Capture the cell that displays the provided text and extract its [X, Y] central coordinate. 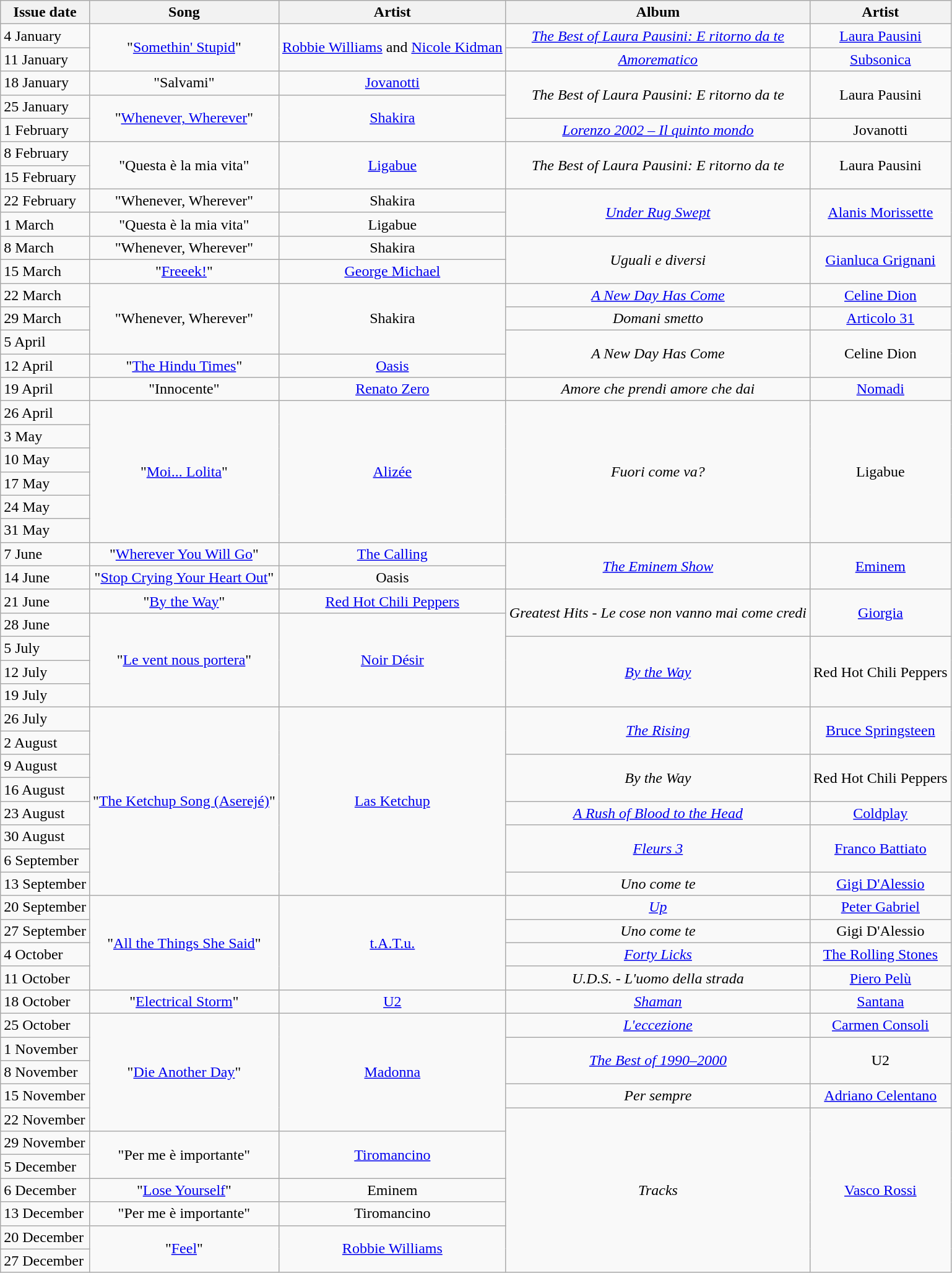
Song [184, 12]
Alizée [392, 472]
"Freeek!" [184, 271]
Madonna [392, 1072]
U.D.S. - L'uomo della strada [657, 978]
Robbie Williams [392, 1249]
"The Ketchup Song (Aserejé)" [184, 801]
5 April [45, 342]
8 November [45, 1072]
Santana [880, 1001]
23 August [45, 813]
"Somethin' Stupid" [184, 48]
1 February [45, 130]
Tracks [657, 1190]
Articolo 31 [880, 319]
13 December [45, 1214]
The Calling [392, 554]
16 August [45, 790]
15 March [45, 271]
20 December [45, 1237]
24 May [45, 507]
Alanis Morissette [880, 212]
18 October [45, 1001]
5 July [45, 648]
26 April [45, 413]
Las Ketchup [392, 801]
26 July [45, 719]
Bruce Springsteen [880, 731]
Greatest Hits - Le cose non vanno mai come credi [657, 613]
Subsonica [880, 59]
1 March [45, 224]
4 January [45, 36]
10 May [45, 460]
17 May [45, 483]
Shaman [657, 1001]
19 April [45, 389]
Fuori come va? [657, 472]
t.A.T.u. [392, 943]
5 December [45, 1167]
Forty Licks [657, 954]
22 March [45, 295]
19 July [45, 696]
11 October [45, 978]
25 January [45, 106]
"Feel" [184, 1249]
12 April [45, 366]
28 June [45, 624]
Domani smetto [657, 319]
Amore che prendi amore che dai [657, 389]
Carmen Consoli [880, 1025]
Piero Pelù [880, 978]
A Rush of Blood to the Head [657, 813]
3 May [45, 436]
Peter Gabriel [880, 907]
31 May [45, 530]
Per sempre [657, 1096]
The Rolling Stones [880, 954]
27 September [45, 931]
Lorenzo 2002 – Il quinto mondo [657, 130]
Robbie Williams and Nicole Kidman [392, 48]
9 August [45, 766]
29 November [45, 1143]
"Le vent nous portera" [184, 660]
The Eminem Show [657, 566]
"Stop Crying Your Heart Out" [184, 577]
Album [657, 12]
8 February [45, 153]
Vasco Rossi [880, 1190]
"The Hindu Times" [184, 366]
1 November [45, 1049]
29 March [45, 319]
Adriano Celentano [880, 1096]
6 September [45, 860]
L'eccezione [657, 1025]
8 March [45, 248]
6 December [45, 1190]
15 February [45, 177]
12 July [45, 671]
"Electrical Storm" [184, 1001]
The Rising [657, 731]
"All the Things She Said" [184, 943]
Renato Zero [392, 389]
21 June [45, 601]
22 November [45, 1120]
George Michael [392, 271]
20 September [45, 907]
15 November [45, 1096]
27 December [45, 1261]
Franco Battiato [880, 848]
18 January [45, 83]
Giorgia [880, 613]
14 June [45, 577]
"By the Way" [184, 601]
"Moi... Lolita" [184, 472]
The Best of 1990–2000 [657, 1061]
Gianluca Grignani [880, 259]
Fleurs 3 [657, 848]
"Innocente" [184, 389]
"Wherever You Will Go" [184, 554]
13 September [45, 884]
7 June [45, 554]
"Die Another Day" [184, 1072]
Noir Désir [392, 660]
4 October [45, 954]
Up [657, 907]
11 January [45, 59]
"Lose Yourself" [184, 1190]
30 August [45, 837]
Uguali e diversi [657, 259]
22 February [45, 201]
Issue date [45, 12]
25 October [45, 1025]
Nomadi [880, 389]
"Salvami" [184, 83]
Amorematico [657, 59]
Coldplay [880, 813]
Under Rug Swept [657, 212]
2 August [45, 743]
